Detect which cell encompasses the target text, then output its (X, Y) center coordinate. 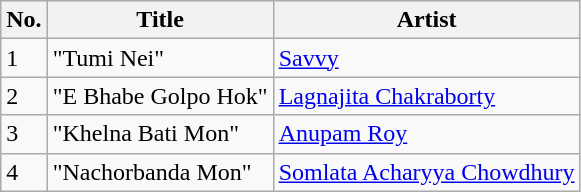
"Tumi Nei" (160, 58)
3 (24, 134)
"E Bhabe Golpo Hok" (160, 96)
Lagnajita Chakraborty (426, 96)
Title (160, 20)
Artist (426, 20)
Savvy (426, 58)
2 (24, 96)
No. (24, 20)
"Nachorbanda Mon" (160, 172)
Somlata Acharyya Chowdhury (426, 172)
"Khelna Bati Mon" (160, 134)
1 (24, 58)
4 (24, 172)
Anupam Roy (426, 134)
